Find where the given text appears and provide that cell's center as [X, Y] coordinate. 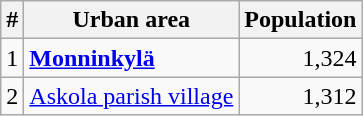
1,312 [300, 96]
Urban area [132, 20]
Askola parish village [132, 96]
Population [300, 20]
1,324 [300, 58]
# [12, 20]
2 [12, 96]
Monninkylä [132, 58]
1 [12, 58]
